Detect which cell encompasses the target text, then output its [X, Y] center coordinate. 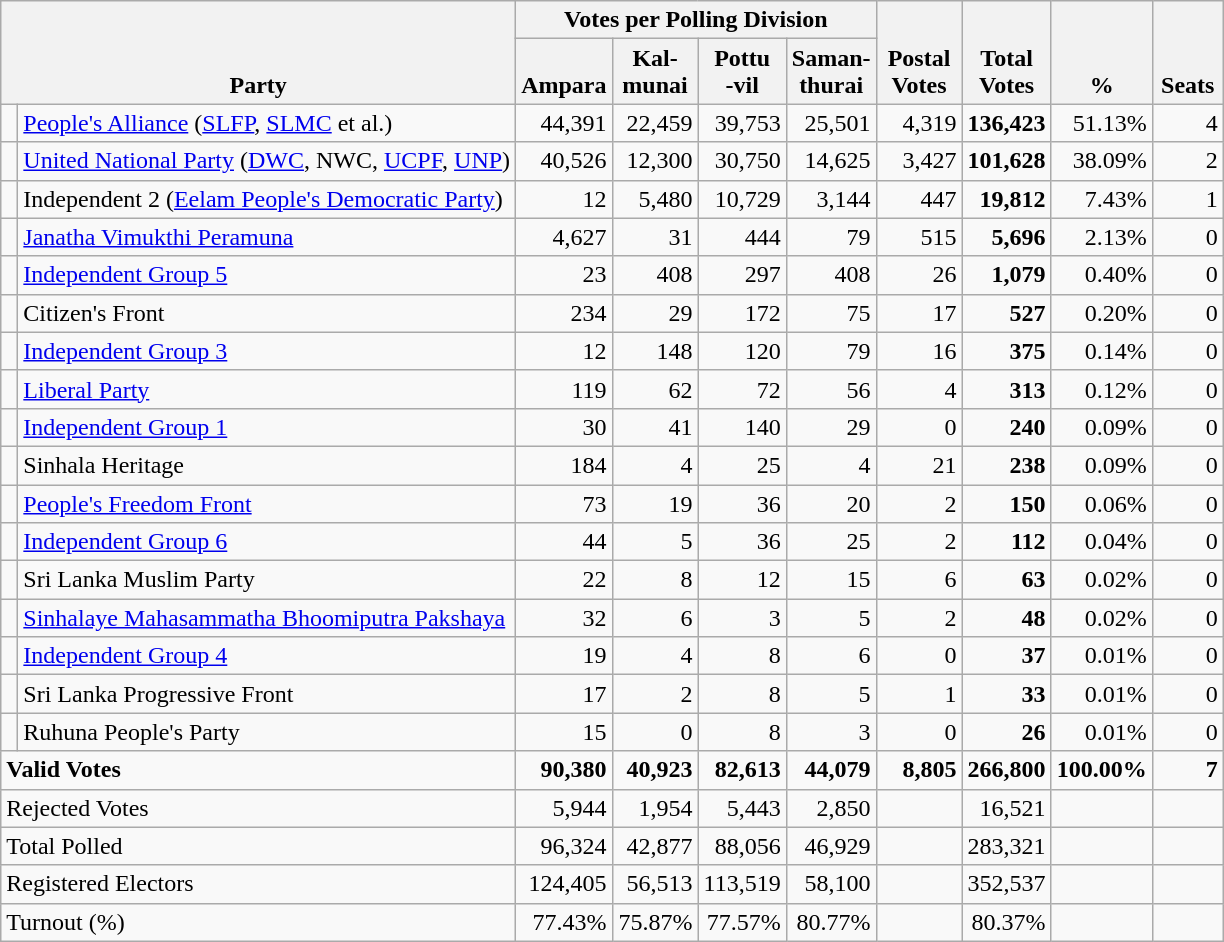
31 [655, 237]
Total Polled [258, 846]
19,812 [1006, 199]
100.00% [1102, 770]
40,526 [564, 161]
22,459 [655, 123]
112 [1006, 542]
10,729 [742, 199]
38.09% [1102, 161]
77.57% [742, 922]
37 [1006, 656]
Independent Group 3 [267, 351]
Sinhala Heritage [267, 465]
82,613 [742, 770]
113,519 [742, 884]
62 [655, 389]
Independent Group 6 [267, 542]
30,750 [742, 161]
Party [258, 52]
Janatha Vimukthi Peramuna [267, 237]
40,923 [655, 770]
148 [655, 351]
447 [919, 199]
80.77% [831, 922]
7 [1188, 770]
People's Freedom Front [267, 503]
Ampara [564, 72]
375 [1006, 351]
21 [919, 465]
Pottu-vil [742, 72]
2,850 [831, 808]
96,324 [564, 846]
56,513 [655, 884]
88,056 [742, 846]
266,800 [1006, 770]
124,405 [564, 884]
Independent 2 (Eelam People's Democratic Party) [267, 199]
51.13% [1102, 123]
Turnout (%) [258, 922]
5,480 [655, 199]
0.40% [1102, 275]
1,954 [655, 808]
184 [564, 465]
2.13% [1102, 237]
23 [564, 275]
80.37% [1006, 922]
44 [564, 542]
Independent Group 4 [267, 656]
4,319 [919, 123]
48 [1006, 618]
56 [831, 389]
120 [742, 351]
United National Party (DWC, NWC, UCPF, UNP) [267, 161]
Liberal Party [267, 389]
Saman-thurai [831, 72]
44,079 [831, 770]
238 [1006, 465]
172 [742, 313]
3,144 [831, 199]
Seats [1188, 52]
25,501 [831, 123]
73 [564, 503]
5,696 [1006, 237]
16 [919, 351]
Ruhuna People's Party [267, 732]
283,321 [1006, 846]
0.14% [1102, 351]
Rejected Votes [258, 808]
515 [919, 237]
Total Votes [1006, 52]
0.04% [1102, 542]
33 [1006, 694]
72 [742, 389]
4,627 [564, 237]
7.43% [1102, 199]
8,805 [919, 770]
14,625 [831, 161]
39,753 [742, 123]
% [1102, 52]
Votes per Polling Division [696, 20]
0.06% [1102, 503]
3,427 [919, 161]
150 [1006, 503]
119 [564, 389]
42,877 [655, 846]
63 [1006, 580]
46,929 [831, 846]
Independent Group 1 [267, 427]
77.43% [564, 922]
527 [1006, 313]
234 [564, 313]
Sinhalaye Mahasammatha Bhoomiputra Pakshaya [267, 618]
5,443 [742, 808]
75 [831, 313]
58,100 [831, 884]
0.20% [1102, 313]
0.12% [1102, 389]
Kal-munai [655, 72]
Valid Votes [258, 770]
444 [742, 237]
313 [1006, 389]
Registered Electors [258, 884]
Sri Lanka Muslim Party [267, 580]
Sri Lanka Progressive Front [267, 694]
20 [831, 503]
140 [742, 427]
Citizen's Front [267, 313]
297 [742, 275]
32 [564, 618]
5,944 [564, 808]
30 [564, 427]
People's Alliance (SLFP, SLMC et al.) [267, 123]
16,521 [1006, 808]
41 [655, 427]
12,300 [655, 161]
PostalVotes [919, 52]
Independent Group 5 [267, 275]
44,391 [564, 123]
136,423 [1006, 123]
352,537 [1006, 884]
75.87% [655, 922]
90,380 [564, 770]
1,079 [1006, 275]
22 [564, 580]
240 [1006, 427]
101,628 [1006, 161]
